Provide the (X, Y) coordinate of the cell's center where the given text is located.  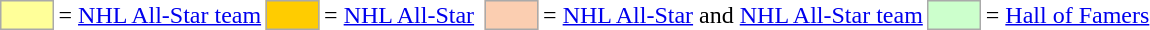
= NHL All-Star and NHL All-Star team (734, 15)
= NHL All-Star team (160, 15)
= NHL All-Star (400, 15)
